Capture the cell that displays the provided text and extract its (x, y) central coordinate. 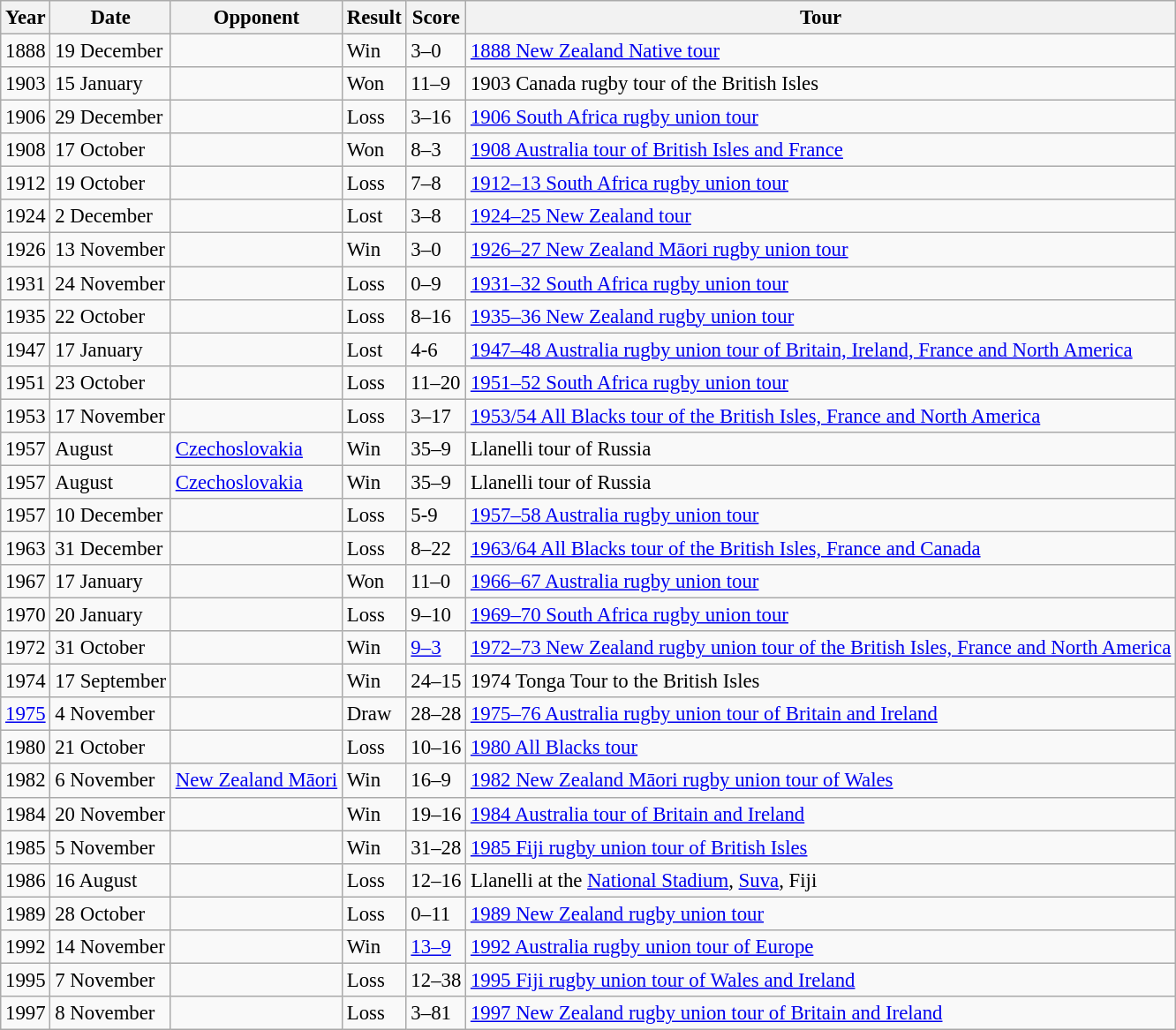
16–9 (436, 781)
31 December (110, 548)
10–16 (436, 748)
1924–25 New Zealand tour (821, 216)
20 January (110, 615)
28–28 (436, 714)
1953/54 All Blacks tour of the British Isles, France and North America (821, 416)
1888 (26, 51)
New Zealand Māori (256, 781)
14 November (110, 947)
12–16 (436, 880)
1926 (26, 250)
1969–70 South Africa rugby union tour (821, 615)
8–3 (436, 150)
3–81 (436, 1013)
28 October (110, 913)
7 November (110, 980)
11–0 (436, 582)
16 August (110, 880)
10 December (110, 515)
8 November (110, 1013)
31 October (110, 648)
9–10 (436, 615)
1970 (26, 615)
5-9 (436, 515)
20 November (110, 814)
1995 Fiji rugby union tour of Wales and Ireland (821, 980)
23 October (110, 382)
1926–27 New Zealand Māori rugby union tour (821, 250)
19–16 (436, 814)
1997 New Zealand rugby union tour of Britain and Ireland (821, 1013)
0–11 (436, 913)
29 December (110, 117)
1980 (26, 748)
6 November (110, 781)
5 November (110, 847)
22 October (110, 316)
1963/64 All Blacks tour of the British Isles, France and Canada (821, 548)
1906 (26, 117)
1953 (26, 416)
19 October (110, 184)
1966–67 Australia rugby union tour (821, 582)
3–17 (436, 416)
1974 Tonga Tour to the British Isles (821, 681)
17 November (110, 416)
1989 New Zealand rugby union tour (821, 913)
Opponent (256, 18)
Llanelli at the National Stadium, Suva, Fiji (821, 880)
1906 South Africa rugby union tour (821, 117)
17 October (110, 150)
8–16 (436, 316)
Tour (821, 18)
1982 New Zealand Māori rugby union tour of Wales (821, 781)
Year (26, 18)
1924 (26, 216)
11–20 (436, 382)
Draw (374, 714)
3–8 (436, 216)
4 November (110, 714)
13 November (110, 250)
1984 Australia tour of Britain and Ireland (821, 814)
1972 (26, 648)
1935 (26, 316)
1931 (26, 283)
1997 (26, 1013)
15 January (110, 84)
13–9 (436, 947)
21 October (110, 748)
8–22 (436, 548)
31–28 (436, 847)
1908 (26, 150)
1975–76 Australia rugby union tour of Britain and Ireland (821, 714)
1989 (26, 913)
1985 Fiji rugby union tour of British Isles (821, 847)
1912 (26, 184)
19 December (110, 51)
Date (110, 18)
Score (436, 18)
1903 (26, 84)
9–3 (436, 648)
7–8 (436, 184)
1992 Australia rugby union tour of Europe (821, 947)
1931–32 South Africa rugby union tour (821, 283)
1935–36 New Zealand rugby union tour (821, 316)
3–16 (436, 117)
1957–58 Australia rugby union tour (821, 515)
1947–48 Australia rugby union tour of Britain, Ireland, France and North America (821, 350)
1982 (26, 781)
1951–52 South Africa rugby union tour (821, 382)
1995 (26, 980)
1986 (26, 880)
1888 New Zealand Native tour (821, 51)
1980 All Blacks tour (821, 748)
1972–73 New Zealand rugby union tour of the British Isles, France and North America (821, 648)
1967 (26, 582)
1908 Australia tour of British Isles and France (821, 150)
1985 (26, 847)
1947 (26, 350)
24 November (110, 283)
24–15 (436, 681)
11–9 (436, 84)
12–38 (436, 980)
1951 (26, 382)
1984 (26, 814)
Result (374, 18)
0–9 (436, 283)
17 September (110, 681)
2 December (110, 216)
1975 (26, 714)
1992 (26, 947)
4-6 (436, 350)
1974 (26, 681)
1912–13 South Africa rugby union tour (821, 184)
1903 Canada rugby tour of the British Isles (821, 84)
1963 (26, 548)
